Extract the (X, Y) coordinate from the center of the cell holding the provided text.  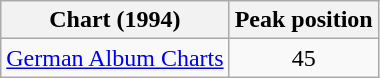
German Album Charts (115, 58)
Peak position (304, 20)
Chart (1994) (115, 20)
45 (304, 58)
